Scan for the cell matching the given text and deliver its (x, y) coordinate at center. 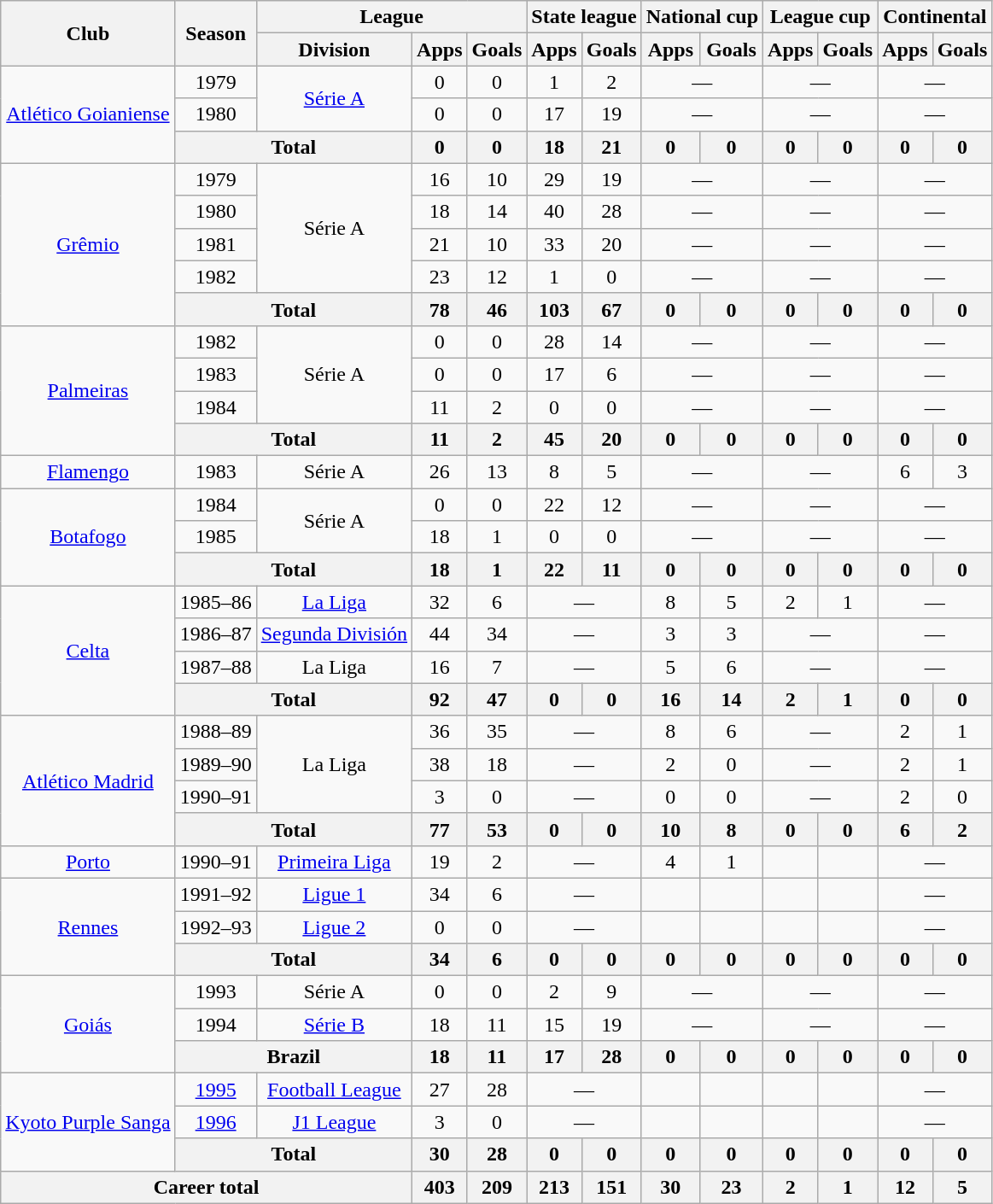
J1 League (334, 1122)
1991–92 (215, 894)
Club (88, 33)
Continental (935, 17)
Atlético Madrid (88, 780)
1987–88 (215, 667)
1994 (215, 1025)
Ligue 1 (334, 894)
1992–93 (215, 926)
Brazil (294, 1057)
Segunda División (334, 634)
151 (611, 1187)
League (391, 17)
1986–87 (215, 634)
38 (440, 764)
67 (611, 309)
Porto (88, 862)
Série B (334, 1025)
1989–90 (215, 764)
Career total (207, 1187)
Flamengo (88, 472)
44 (440, 634)
35 (497, 732)
1988–89 (215, 732)
26 (440, 472)
State league (584, 17)
40 (554, 212)
Botafogo (88, 537)
1985 (215, 537)
Football League (334, 1090)
46 (497, 309)
103 (554, 309)
92 (440, 699)
Primeira Liga (334, 862)
1981 (215, 244)
77 (440, 829)
Division (334, 50)
Palmeiras (88, 390)
27 (440, 1090)
32 (440, 602)
78 (440, 309)
1985–86 (215, 602)
47 (497, 699)
1996 (215, 1122)
9 (611, 992)
Atlético Goianiense (88, 114)
Ligue 2 (334, 926)
45 (554, 440)
Rennes (88, 926)
Celta (88, 651)
League cup (821, 17)
National cup (702, 17)
4 (670, 862)
13 (497, 472)
213 (554, 1187)
Goiás (88, 1025)
1993 (215, 992)
403 (440, 1187)
7 (497, 667)
36 (440, 732)
1995 (215, 1090)
Season (215, 33)
33 (554, 244)
Grêmio (88, 244)
29 (554, 179)
209 (497, 1187)
53 (497, 829)
15 (554, 1025)
Kyoto Purple Sanga (88, 1122)
